For the text-containing cell, return its midpoint in (X, Y) coordinate format. 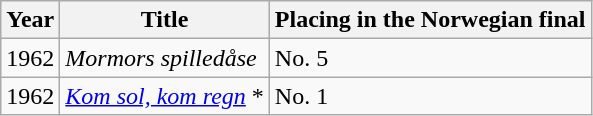
Year (30, 20)
Placing in the Norwegian final (430, 20)
Kom sol, kom regn * (165, 96)
No. 5 (430, 58)
Mormors spilledåse (165, 58)
Title (165, 20)
No. 1 (430, 96)
